Capture the cell that displays the provided text and extract its [X, Y] central coordinate. 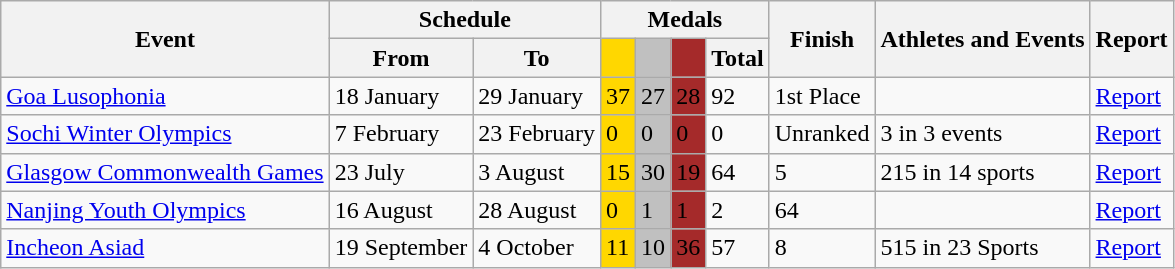
515 in 23 Sports [982, 248]
19 September [401, 248]
57 [738, 248]
Schedule [464, 20]
4 October [537, 248]
16 August [401, 210]
3 August [537, 172]
Medals [686, 20]
28 August [537, 210]
Goa Lusophonia [165, 96]
Event [165, 39]
23 July [401, 172]
Total [738, 58]
3 in 3 events [982, 134]
1st Place [822, 96]
27 [654, 96]
29 January [537, 96]
8 [822, 248]
From [401, 58]
7 February [401, 134]
30 [654, 172]
5 [822, 172]
92 [738, 96]
Nanjing Youth Olympics [165, 210]
37 [618, 96]
10 [654, 248]
215 in 14 sports [982, 172]
2 [738, 210]
To [537, 58]
Unranked [822, 134]
18 January [401, 96]
23 February [537, 134]
Finish [822, 39]
15 [618, 172]
Incheon Asiad [165, 248]
28 [688, 96]
Glasgow Commonwealth Games [165, 172]
36 [688, 248]
19 [688, 172]
Athletes and Events [982, 39]
11 [618, 248]
Sochi Winter Olympics [165, 134]
